Search for the cell housing the specified text and yield its [X, Y] center coordinate. 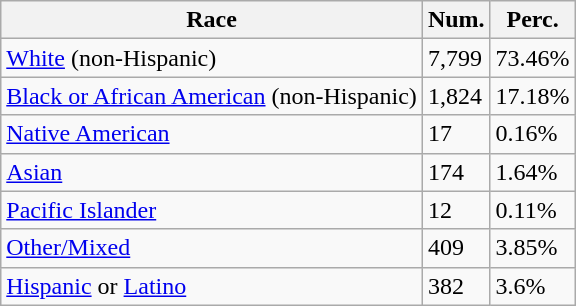
1,824 [456, 96]
White (non-Hispanic) [212, 58]
0.11% [532, 210]
174 [456, 172]
73.46% [532, 58]
17 [456, 134]
3.6% [532, 286]
1.64% [532, 172]
Hispanic or Latino [212, 286]
3.85% [532, 248]
0.16% [532, 134]
Black or African American (non-Hispanic) [212, 96]
409 [456, 248]
Native American [212, 134]
Other/Mixed [212, 248]
Asian [212, 172]
Num. [456, 20]
Race [212, 20]
Perc. [532, 20]
382 [456, 286]
Pacific Islander [212, 210]
7,799 [456, 58]
17.18% [532, 96]
12 [456, 210]
